Return the (x, y) coordinate for the center point of the cell that contains the specified text.  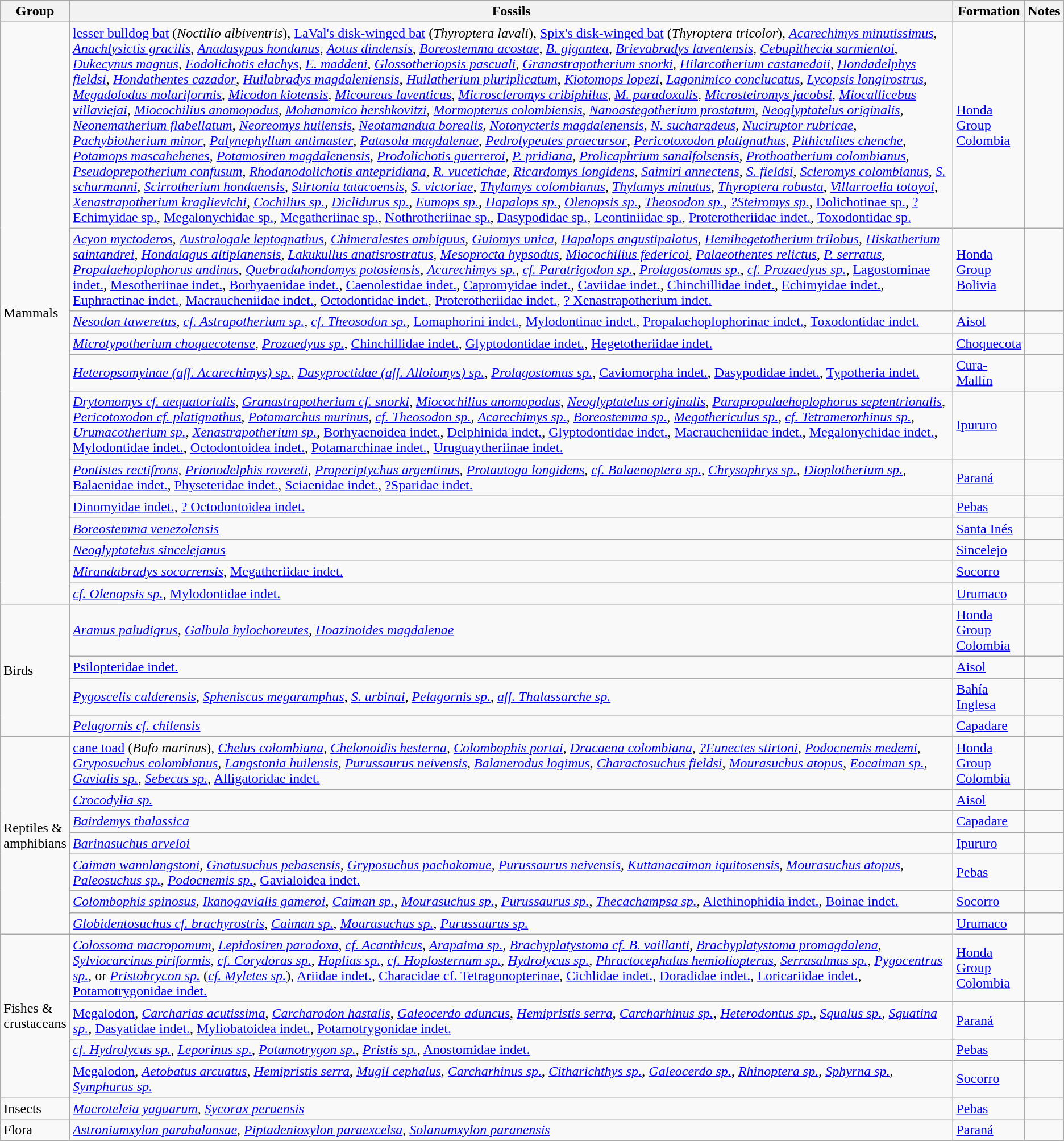
Pelagornis cf. chilensis (511, 726)
Cura-Mallín (989, 373)
HondaGroupBolivia (989, 269)
Macroteleia yaguarum, Sycorax peruensis (511, 1108)
Barinasuchus arveloi (511, 843)
Colombophis spinosus, Ikanogavialis gameroi, Caiman sp., Mourasuchus sp., Purussaurus sp., Thecachampsa sp., Alethinophidia indet., Boinae indet. (511, 902)
BahíaInglesa (989, 697)
Aramus paludigrus, Galbula hylochoreutes, Hoazinoides magdalenae (511, 630)
Notes (1044, 11)
Neoglyptatelus sincelejanus (511, 550)
Microtypotherium choquecotense, Prozaedyus sp., Chinchillidae indet., Glyptodontidae indet., Hegetotheriidae indet. (511, 343)
cf. Hydrolycus sp., Leporinus sp., Potamotrygon sp., Pristis sp., Anostomidae indet. (511, 1049)
Mammals (35, 313)
Reptiles &amphibians (35, 836)
Boreostemma venezolensis (511, 528)
Formation (989, 11)
Astroniumxylon parabalansae, Piptadenioxylon paraexcelsa, Solanumxylon paranensis (511, 1130)
Fishes &crustaceans (35, 1015)
Group (35, 11)
Mirandabradys socorrensis, Megatheriidae indet. (511, 571)
Insects (35, 1108)
Santa Inés (989, 528)
Pygoscelis calderensis, Spheniscus megaramphus, S. urbinai, Pelagornis sp., aff. Thalassarche sp. (511, 697)
Sincelejo (989, 550)
Crocodylia sp. (511, 800)
Psilopteridae indet. (511, 667)
Bairdemys thalassica (511, 821)
Fossils (511, 11)
Birds (35, 671)
Globidentosuchus cf. brachyrostris, Caiman sp., Mourasuchus sp., Purussaurus sp. (511, 923)
Dinomyidae indet., ? Octodontoidea indet. (511, 507)
Flora (35, 1130)
Choquecota (989, 343)
cf. Olenopsis sp., Mylodontidae indet. (511, 593)
